For the text-containing cell, return its midpoint in (x, y) coordinate format. 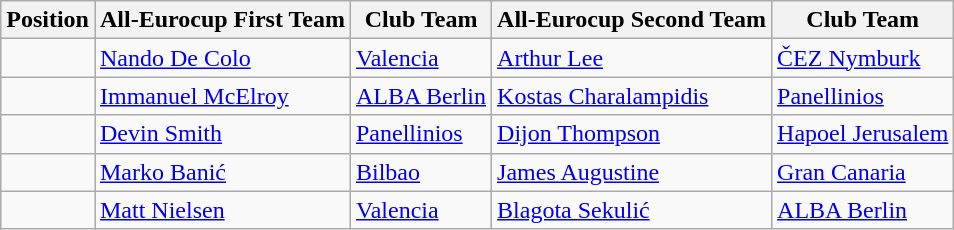
James Augustine (632, 172)
Devin Smith (222, 134)
Marko Banić (222, 172)
Dijon Thompson (632, 134)
Nando De Colo (222, 58)
ČEZ Nymburk (863, 58)
Bilbao (420, 172)
All-Eurocup First Team (222, 20)
Blagota Sekulić (632, 210)
Hapoel Jerusalem (863, 134)
Position (48, 20)
Kostas Charalampidis (632, 96)
All-Eurocup Second Team (632, 20)
Arthur Lee (632, 58)
Gran Canaria (863, 172)
Immanuel McElroy (222, 96)
Matt Nielsen (222, 210)
